Scan for the cell matching the given text and deliver its (X, Y) coordinate at center. 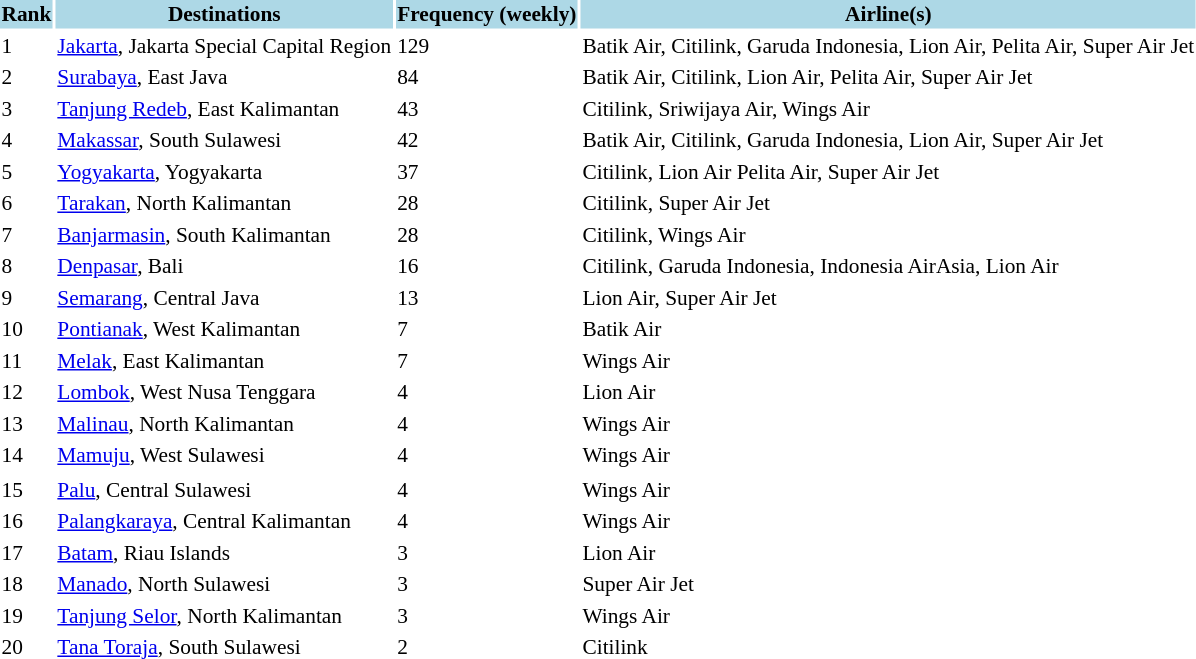
Frequency (weekly) (487, 14)
Super Air Jet (888, 584)
Batik Air, Citilink, Garuda Indonesia, Lion Air, Super Air Jet (888, 140)
15 (26, 490)
Batam, Riau Islands (224, 552)
17 (26, 552)
Citilink, Garuda Indonesia, Indonesia AirAsia, Lion Air (888, 266)
Citilink, Lion Air Pelita Air, Super Air Jet (888, 172)
Banjarmasin, South Kalimantan (224, 234)
42 (487, 140)
43 (487, 108)
Destinations (224, 14)
19 (26, 616)
Lion Air, Super Air Jet (888, 298)
Rank (26, 14)
14 (26, 455)
Surabaya, East Java (224, 77)
11 (26, 360)
Manado, North Sulawesi (224, 584)
Tanjung Redeb, East Kalimantan (224, 108)
Makassar, South Sulawesi (224, 140)
Pontianak, West Kalimantan (224, 329)
Batik Air, Citilink, Lion Air, Pelita Air, Super Air Jet (888, 77)
84 (487, 77)
Tarakan, North Kalimantan (224, 203)
18 (26, 584)
1 (26, 46)
129 (487, 46)
Citilink, Wings Air (888, 234)
Batik Air (888, 329)
Palu, Central Sulawesi (224, 490)
2 (26, 77)
37 (487, 172)
Citilink, Sriwijaya Air, Wings Air (888, 108)
10 (26, 329)
Yogyakarta, Yogyakarta (224, 172)
Batik Air, Citilink, Garuda Indonesia, Lion Air, Pelita Air, Super Air Jet (888, 46)
Denpasar, Bali (224, 266)
6 (26, 203)
Tanjung Selor, North Kalimantan (224, 616)
Jakarta, Jakarta Special Capital Region (224, 46)
Lombok, West Nusa Tenggara (224, 392)
5 (26, 172)
Airline(s) (888, 14)
Semarang, Central Java (224, 298)
8 (26, 266)
12 (26, 392)
Mamuju, West Sulawesi (224, 455)
Palangkaraya, Central Kalimantan (224, 521)
Malinau, North Kalimantan (224, 424)
9 (26, 298)
Citilink, Super Air Jet (888, 203)
Melak, East Kalimantan (224, 360)
